Find where the given text appears and provide that cell's center as (x, y) coordinate. 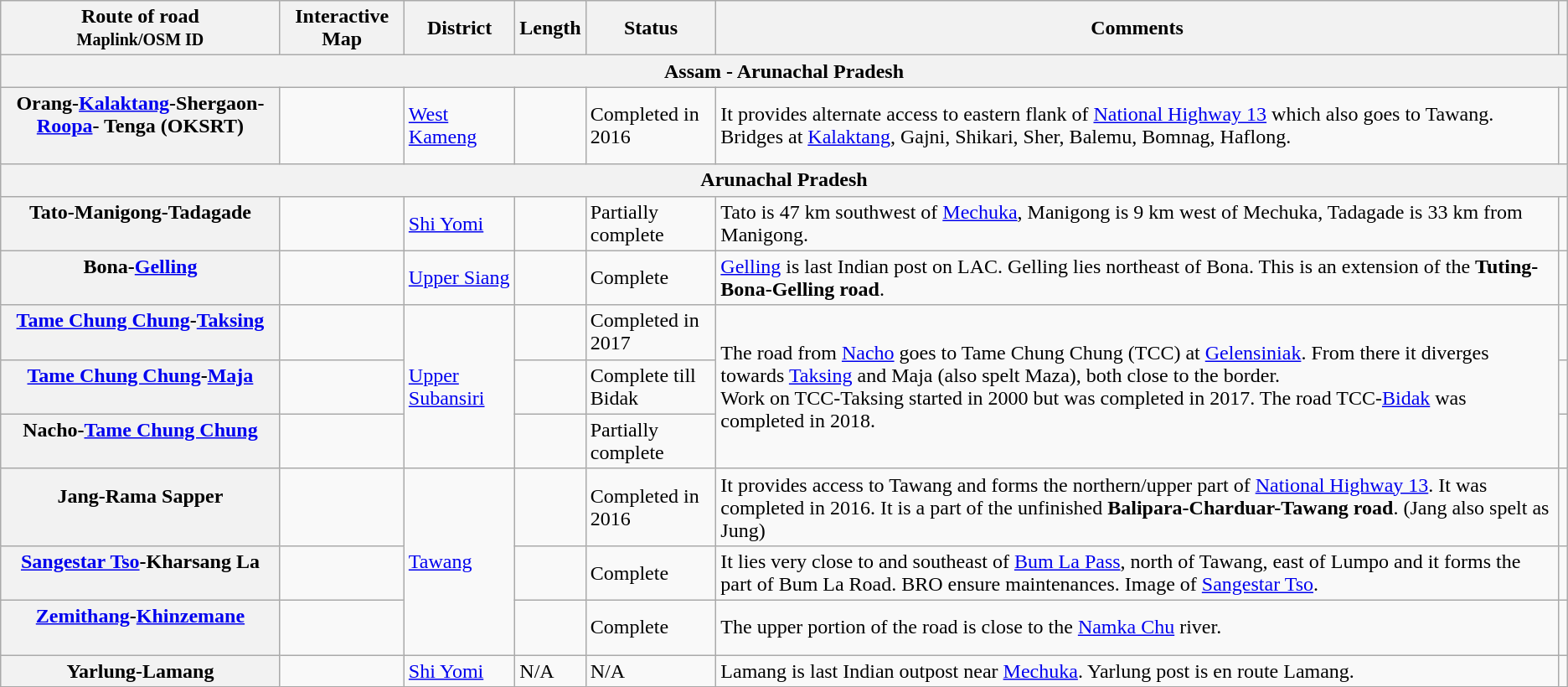
Comments (1137, 28)
Sangestar Tso-Kharsang La (141, 573)
Tato is 47 km southwest of Mechuka, Manigong is 9 km west of Mechuka, Tadagade is 33 km from Manigong. (1137, 223)
Orang-Kalaktang-Shergaon-Roopa- Tenga (OKSRT) (141, 126)
Length (550, 28)
Tame Chung Chung-Maja (141, 387)
Route of roadMaplink/OSM ID (141, 28)
Complete till Bidak (651, 387)
West Kameng (459, 126)
Assam - Arunachal Pradesh (784, 71)
Tame Chung Chung-Taksing (141, 332)
Status (651, 28)
Upper Siang (459, 278)
Bona-Gelling (141, 278)
Lamang is last Indian outpost near Mechuka. Yarlung post is en route Lamang. (1137, 671)
Jang-Rama Sapper (141, 507)
Yarlung-Lamang (141, 671)
Upper Subansiri (459, 387)
Gelling is last Indian post on LAC. Gelling lies northeast of Bona. This is an extension of the Tuting-Bona-Gelling road. (1137, 278)
Zemithang-Khinzemane (141, 627)
District (459, 28)
Tawang (459, 561)
Nacho-Tame Chung Chung (141, 441)
Arunachal Pradesh (784, 180)
Completed in 2017 (651, 332)
Tato-Manigong-Tadagade (141, 223)
Interactive Map (342, 28)
The upper portion of the road is close to the Namka Chu river. (1137, 627)
